Capture the cell that displays the provided text and extract its (X, Y) central coordinate. 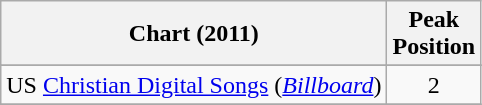
Peak Position (434, 34)
2 (434, 85)
Chart (2011) (194, 34)
US Christian Digital Songs (Billboard) (194, 85)
